For the text-containing cell, return its midpoint in [x, y] coordinate format. 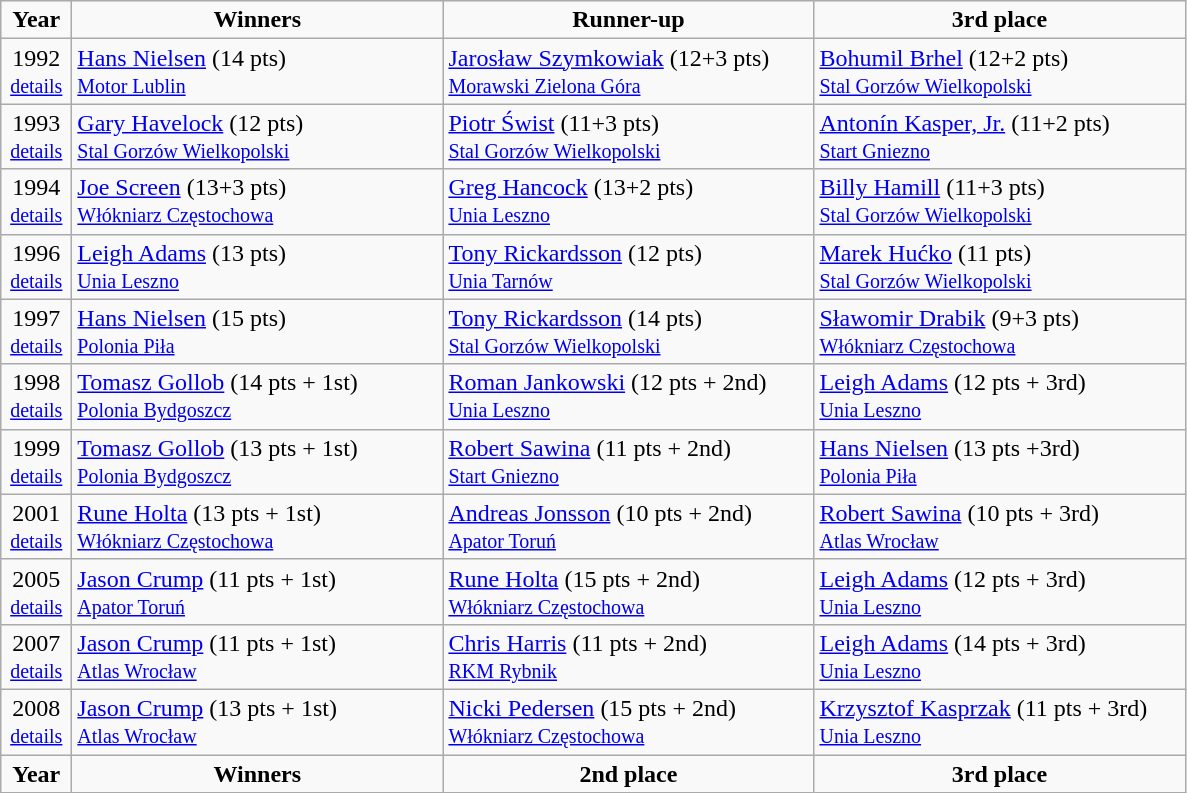
Bohumil Brhel (12+2 pts) Stal Gorzów Wielkopolski [1000, 72]
Greg Hancock (13+2 pts) Unia Leszno [628, 202]
Krzysztof Kasprzak (11 pts + 3rd) Unia Leszno [1000, 722]
1998 details [36, 396]
1996 details [36, 266]
1997 details [36, 332]
Robert Sawina (11 pts + 2nd) Start Gniezno [628, 462]
2nd place [628, 773]
1994 details [36, 202]
Sławomir Drabik (9+3 pts) Włókniarz Częstochowa [1000, 332]
Joe Screen (13+3 pts) Włókniarz Częstochowa [258, 202]
Rune Holta (13 pts + 1st) Włókniarz Częstochowa [258, 526]
Nicki Pedersen (15 pts + 2nd) Włókniarz Częstochowa [628, 722]
2005 details [36, 592]
Leigh Adams (13 pts) Unia Leszno [258, 266]
2007 details [36, 656]
2001 details [36, 526]
Andreas Jonsson (10 pts + 2nd) Apator Toruń [628, 526]
Marek Hućko (11 pts) Stal Gorzów Wielkopolski [1000, 266]
Tony Rickardsson (14 pts) Stal Gorzów Wielkopolski [628, 332]
1992 details [36, 72]
Robert Sawina (10 pts + 3rd) Atlas Wrocław [1000, 526]
Tomasz Gollob (13 pts + 1st) Polonia Bydgoszcz [258, 462]
Jason Crump (13 pts + 1st) Atlas Wrocław [258, 722]
Runner-up [628, 20]
Piotr Świst (11+3 pts) Stal Gorzów Wielkopolski [628, 136]
2008 details [36, 722]
Tony Rickardsson (12 pts) Unia Tarnów [628, 266]
Jason Crump (11 pts + 1st) Apator Toruń [258, 592]
Rune Holta (15 pts + 2nd) Włókniarz Częstochowa [628, 592]
Billy Hamill (11+3 pts) Stal Gorzów Wielkopolski [1000, 202]
Roman Jankowski (12 pts + 2nd) Unia Leszno [628, 396]
1999 details [36, 462]
Hans Nielsen (13 pts +3rd) Polonia Piła [1000, 462]
Leigh Adams (14 pts + 3rd) Unia Leszno [1000, 656]
Jarosław Szymkowiak (12+3 pts) Morawski Zielona Góra [628, 72]
Gary Havelock (12 pts) Stal Gorzów Wielkopolski [258, 136]
Chris Harris (11 pts + 2nd) RKM Rybnik [628, 656]
Antonín Kasper, Jr. (11+2 pts) Start Gniezno [1000, 136]
Jason Crump (11 pts + 1st) Atlas Wrocław [258, 656]
Hans Nielsen (15 pts) Polonia Piła [258, 332]
Hans Nielsen (14 pts) Motor Lublin [258, 72]
Tomasz Gollob (14 pts + 1st) Polonia Bydgoszcz [258, 396]
1993 details [36, 136]
